Output the [X, Y] coordinate of the center of the cell containing the given text.  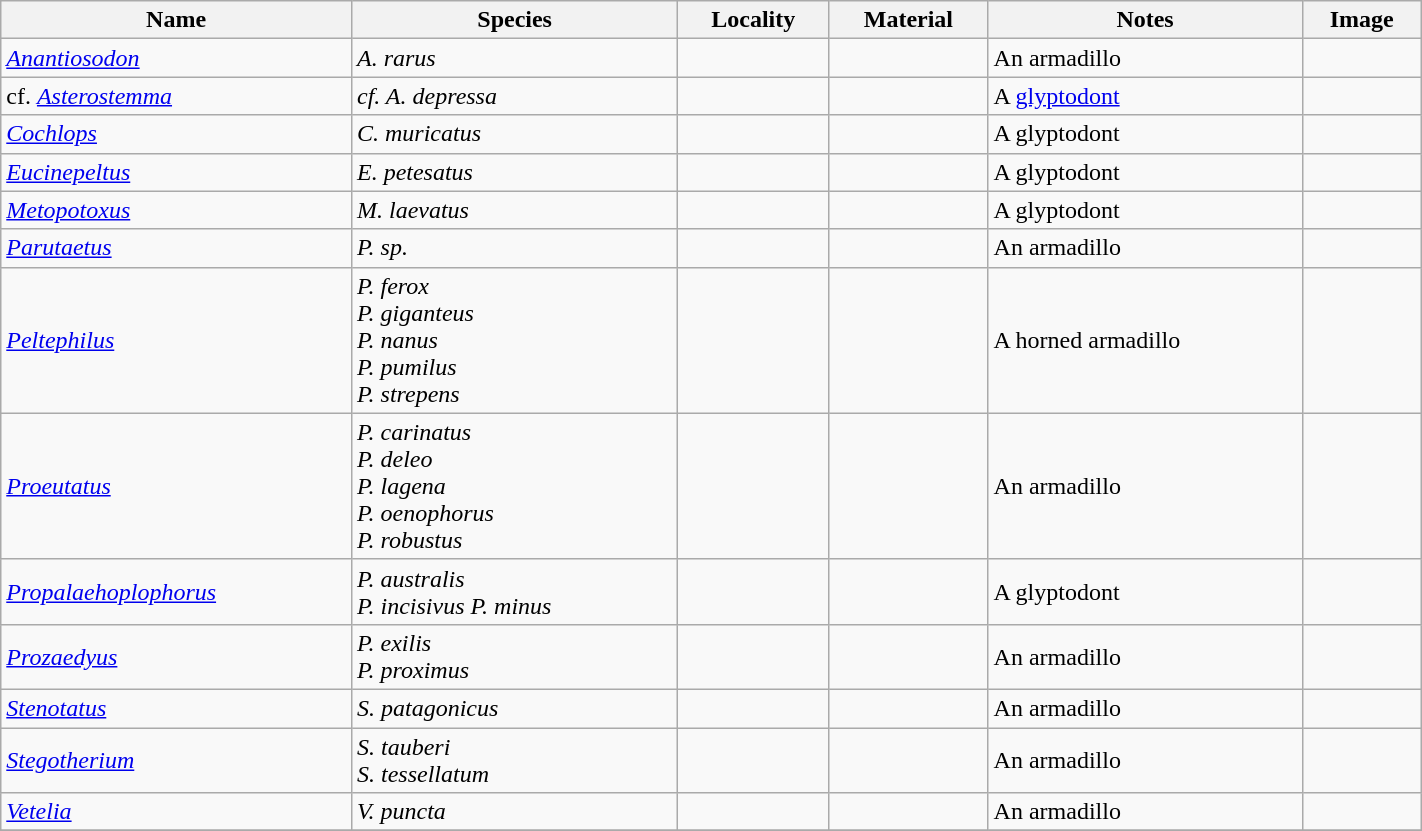
Vetelia [176, 812]
Material [908, 20]
Stegotherium [176, 760]
Stenotatus [176, 708]
A horned armadillo [1145, 340]
P. exilisP. proximus [514, 656]
Anantiosodon [176, 58]
Eucinepeltus [176, 172]
Parutaetus [176, 248]
P. carinatusP. deleoP. lagenaP. oenophorusP. robustus [514, 486]
S. tauberiS. tessellatum [514, 760]
Locality [754, 20]
Image [1362, 20]
E. petesatus [514, 172]
M. laevatus [514, 210]
P. feroxP. giganteusP. nanusP. pumilusP. strepens [514, 340]
cf. A. depressa [514, 96]
Prozaedyus [176, 656]
Cochlops [176, 134]
C. muricatus [514, 134]
Proeutatus [176, 486]
S. patagonicus [514, 708]
P. australisP. incisivus P. minus [514, 592]
Notes [1145, 20]
Name [176, 20]
P. sp. [514, 248]
Peltephilus [176, 340]
Species [514, 20]
V. puncta [514, 812]
Metopotoxus [176, 210]
cf. Asterostemma [176, 96]
A. rarus [514, 58]
Propalaehoplophorus [176, 592]
